Determine the [x, y] coordinate at the center of the cell enclosing the given text.  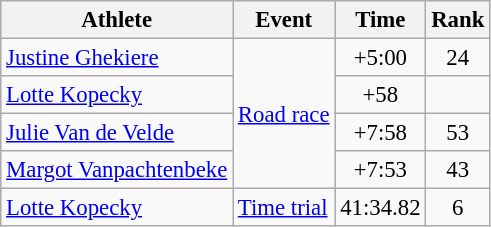
+7:53 [380, 170]
+58 [380, 95]
6 [458, 208]
Justine Ghekiere [117, 58]
Time [380, 20]
+7:58 [380, 133]
24 [458, 58]
53 [458, 133]
Athlete [117, 20]
Julie Van de Velde [117, 133]
Road race [284, 114]
Rank [458, 20]
43 [458, 170]
+5:00 [380, 58]
Event [284, 20]
41:34.82 [380, 208]
Time trial [284, 208]
Margot Vanpachtenbeke [117, 170]
